Return (X, Y) of the center of cell containing provided text 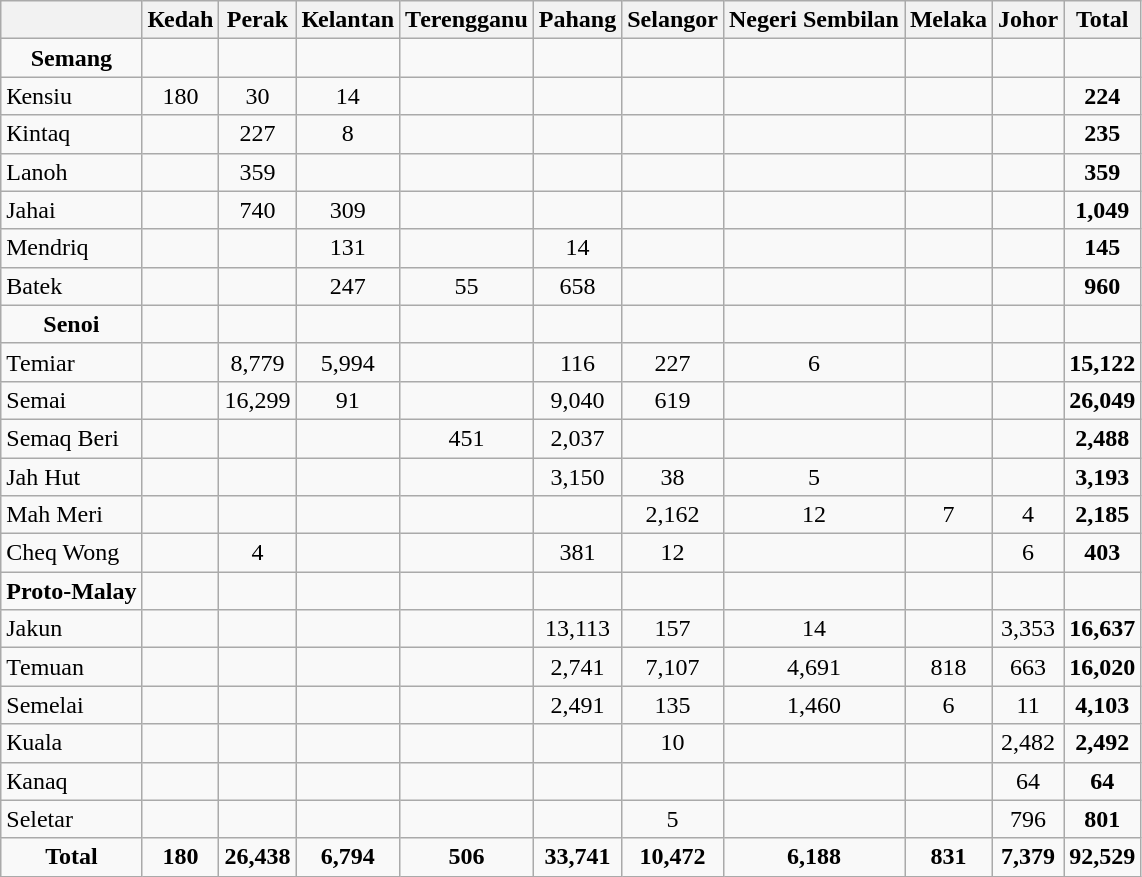
309 (348, 210)
2,492 (1102, 743)
Pahang (577, 20)
55 (467, 286)
Semelai (72, 705)
9,040 (577, 400)
7 (948, 515)
Jahai (72, 210)
3,193 (1102, 477)
Кanaq (72, 781)
26,049 (1102, 400)
403 (1102, 553)
Senoi (72, 324)
5,994 (348, 362)
Меlaka (948, 20)
2,162 (673, 515)
7,379 (1028, 857)
2,741 (577, 667)
10,472 (673, 857)
Negeri Sembilan (814, 20)
1,049 (1102, 210)
16,637 (1102, 629)
Semang (72, 58)
831 (948, 857)
Теrengganu (467, 20)
Jakun (72, 629)
Proto-Malay (72, 591)
16,020 (1102, 667)
658 (577, 286)
Маh Meri (72, 515)
1,460 (814, 705)
Batek (72, 286)
2,037 (577, 438)
4,103 (1102, 705)
Теmiar (72, 362)
Perаk (258, 20)
801 (1102, 819)
818 (948, 667)
10 (673, 743)
116 (577, 362)
796 (1028, 819)
131 (348, 248)
Теmuan (72, 667)
Johor (1028, 20)
247 (348, 286)
960 (1102, 286)
Кintaq (72, 134)
6,794 (348, 857)
2,491 (577, 705)
Кеlantan (348, 20)
30 (258, 96)
11 (1028, 705)
8 (348, 134)
Jah Hut (72, 477)
663 (1028, 667)
26,438 (258, 857)
619 (673, 400)
Кеdah (180, 20)
Lanoh (72, 172)
7,107 (673, 667)
3,150 (577, 477)
91 (348, 400)
Semaq Beri (72, 438)
740 (258, 210)
13,113 (577, 629)
6,188 (814, 857)
3,353 (1028, 629)
92,529 (1102, 857)
38 (673, 477)
Cheq Wong (72, 553)
Selangor (673, 20)
Меndriq (72, 248)
16,299 (258, 400)
33,741 (577, 857)
157 (673, 629)
8,779 (258, 362)
15,122 (1102, 362)
506 (467, 857)
Semai (72, 400)
2,185 (1102, 515)
224 (1102, 96)
135 (673, 705)
381 (577, 553)
2,482 (1028, 743)
451 (467, 438)
4,691 (814, 667)
Кuala (72, 743)
145 (1102, 248)
2,488 (1102, 438)
235 (1102, 134)
Кеnsiu (72, 96)
Seletar (72, 819)
